Scan for the cell matching the given text and deliver its [X, Y] coordinate at center. 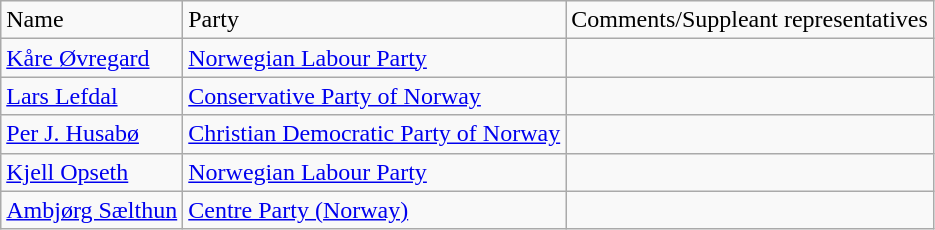
Comments/Suppleant representatives [750, 20]
Kjell Opseth [92, 172]
Name [92, 20]
Per J. Husabø [92, 134]
Party [374, 20]
Centre Party (Norway) [374, 210]
Christian Democratic Party of Norway [374, 134]
Conservative Party of Norway [374, 96]
Lars Lefdal [92, 96]
Ambjørg Sælthun [92, 210]
Kåre Øvregard [92, 58]
